For the text-containing cell, return its midpoint in [x, y] coordinate format. 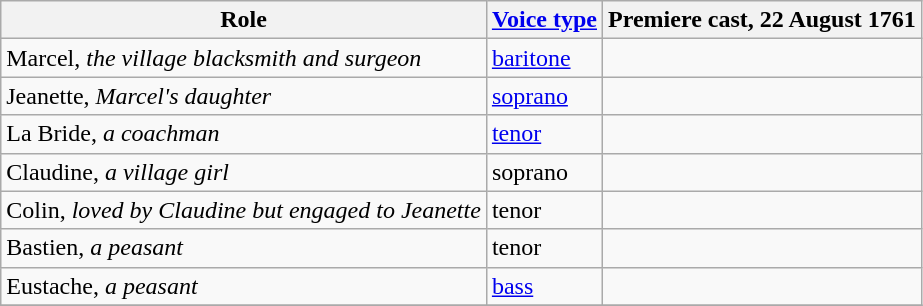
Jeanette, Marcel's daughter [244, 96]
Marcel, the village blacksmith and surgeon [244, 58]
Premiere cast, 22 August 1761 [762, 20]
La Bride, a coachman [244, 134]
Colin, loved by Claudine but engaged to Jeanette [244, 210]
Bastien, a peasant [244, 248]
bass [544, 286]
Claudine, a village girl [244, 172]
Voice type [544, 20]
Role [244, 20]
Eustache, a peasant [244, 286]
baritone [544, 58]
